Search for the cell housing the specified text and yield its (x, y) center coordinate. 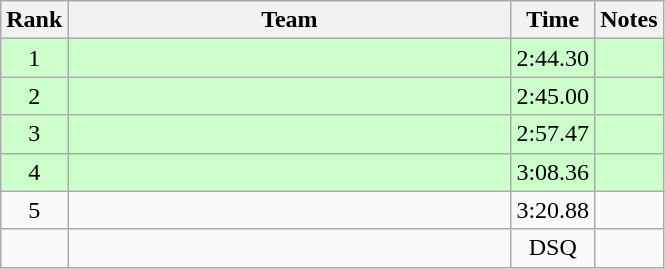
2:45.00 (553, 96)
4 (34, 172)
2 (34, 96)
1 (34, 58)
DSQ (553, 248)
2:57.47 (553, 134)
3:08.36 (553, 172)
Time (553, 20)
Team (290, 20)
5 (34, 210)
2:44.30 (553, 58)
Rank (34, 20)
3 (34, 134)
3:20.88 (553, 210)
Notes (629, 20)
